From the cell containing the given text, extract its center point as [x, y] coordinate. 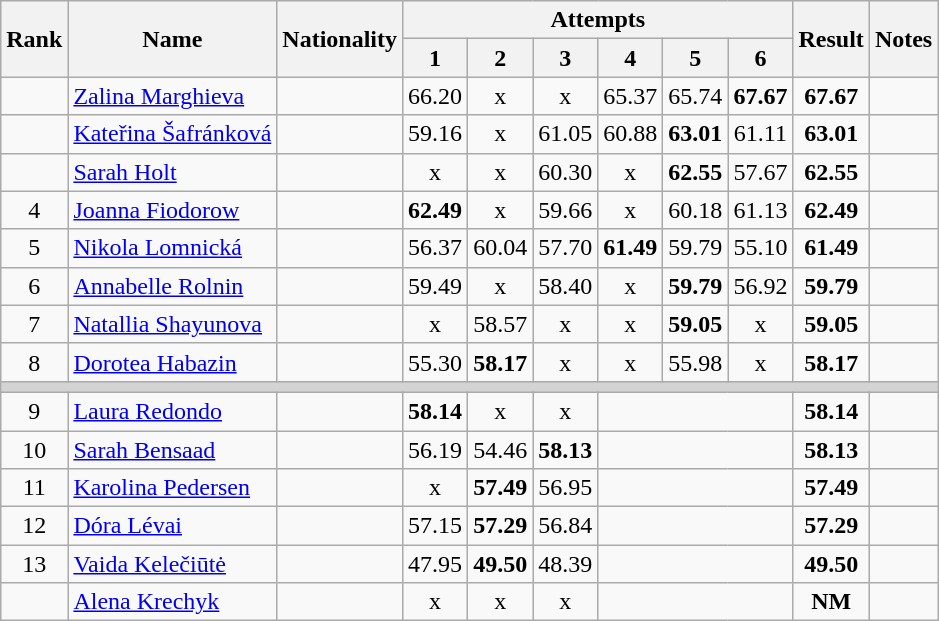
66.20 [436, 96]
56.95 [566, 488]
Name [172, 39]
56.92 [760, 286]
65.74 [696, 96]
60.88 [630, 134]
12 [34, 526]
61.13 [760, 210]
Natallia Shayunova [172, 324]
56.37 [436, 248]
Vaida Kelečiūtė [172, 564]
60.18 [696, 210]
48.39 [566, 564]
Kateřina Šafránková [172, 134]
59.49 [436, 286]
8 [34, 362]
Dorotea Habazin [172, 362]
Zalina Marghieva [172, 96]
59.66 [566, 210]
55.30 [436, 362]
65.37 [630, 96]
13 [34, 564]
61.11 [760, 134]
54.46 [500, 449]
11 [34, 488]
57.70 [566, 248]
Rank [34, 39]
10 [34, 449]
57.67 [760, 172]
61.05 [566, 134]
Result [831, 39]
58.57 [500, 324]
NM [831, 602]
Nikola Lomnická [172, 248]
57.15 [436, 526]
1 [436, 58]
Nationality [340, 39]
3 [566, 58]
60.30 [566, 172]
60.04 [500, 248]
56.84 [566, 526]
56.19 [436, 449]
Annabelle Rolnin [172, 286]
9 [34, 411]
55.10 [760, 248]
Karolina Pedersen [172, 488]
58.40 [566, 286]
Alena Krechyk [172, 602]
7 [34, 324]
Laura Redondo [172, 411]
Attempts [598, 20]
47.95 [436, 564]
Sarah Holt [172, 172]
55.98 [696, 362]
Sarah Bensaad [172, 449]
Joanna Fiodorow [172, 210]
Notes [903, 39]
59.16 [436, 134]
Dóra Lévai [172, 526]
2 [500, 58]
